Capture the cell that displays the provided text and extract its (X, Y) central coordinate. 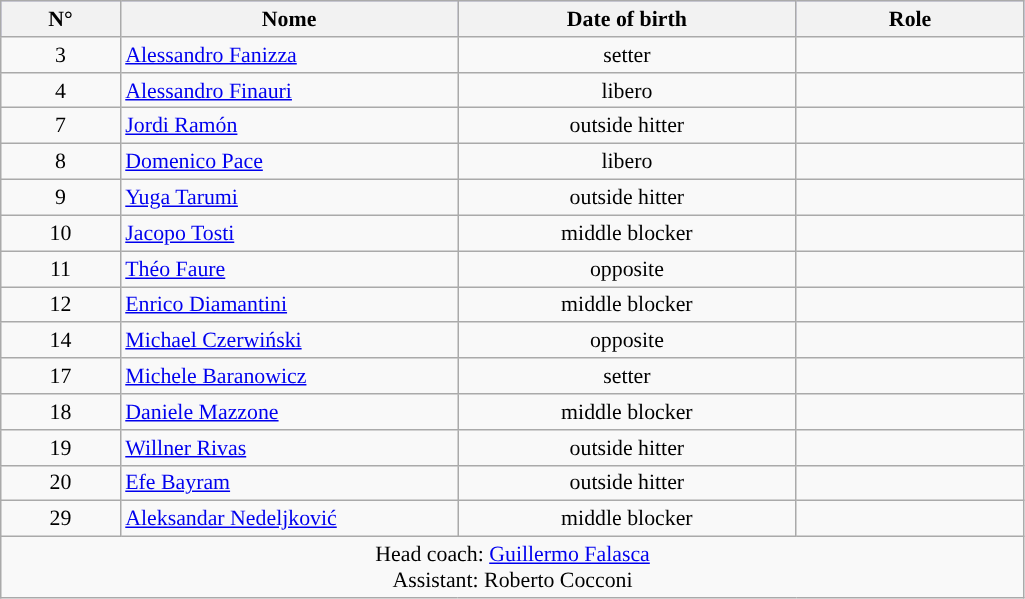
N° (60, 18)
7 (60, 125)
10 (60, 233)
12 (60, 304)
Date of birth (627, 18)
4 (60, 90)
14 (60, 340)
Michele Baranowicz (289, 375)
Daniele Mazzone (289, 411)
3 (60, 54)
Yuga Tarumi (289, 197)
11 (60, 268)
Domenico Pace (289, 161)
29 (60, 518)
Nome (289, 18)
18 (60, 411)
20 (60, 483)
Jacopo Tosti (289, 233)
Aleksandar Nedeljković (289, 518)
Théo Faure (289, 268)
17 (60, 375)
Alessandro Fanizza (289, 54)
Jordi Ramón (289, 125)
9 (60, 197)
Efe Bayram (289, 483)
8 (60, 161)
Michael Czerwiński (289, 340)
Head coach: Guillermo FalascaAssistant: Roberto Cocconi (513, 566)
Willner Rivas (289, 447)
Alessandro Finauri (289, 90)
19 (60, 447)
Enrico Diamantini (289, 304)
Role (910, 18)
